Provide the (X, Y) coordinate of the cell's center where the given text is located.  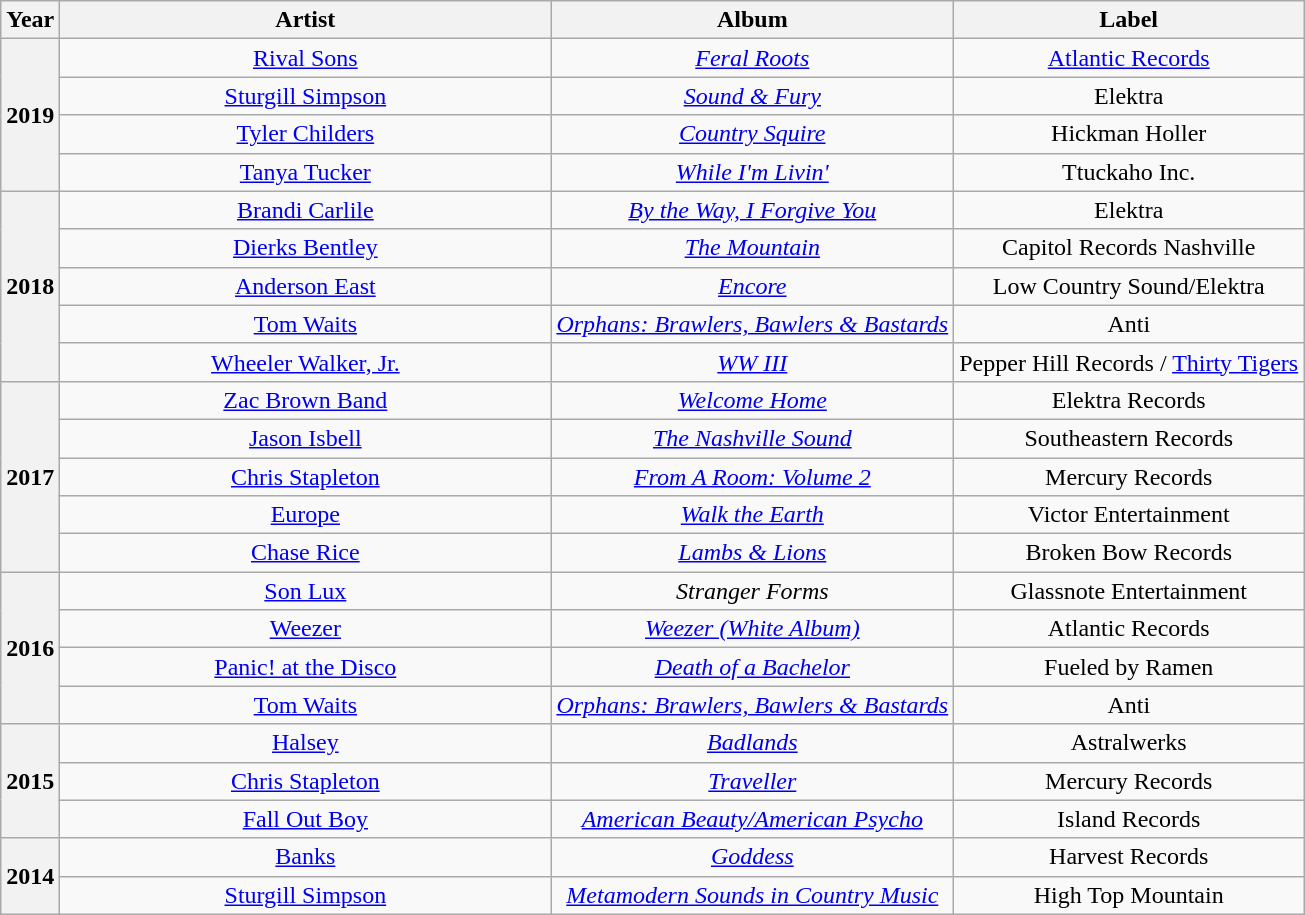
Victor Entertainment (1129, 515)
Album (752, 20)
Chase Rice (306, 553)
Death of a Bachelor (752, 667)
Fall Out Boy (306, 819)
2014 (30, 876)
Lambs & Lions (752, 553)
2017 (30, 476)
Son Lux (306, 591)
Ttuckaho Inc. (1129, 172)
Weezer (306, 629)
Fueled by Ramen (1129, 667)
Country Squire (752, 134)
High Top Mountain (1129, 895)
Weezer (White Album) (752, 629)
Anderson East (306, 286)
Panic! at the Disco (306, 667)
While I'm Livin' (752, 172)
The Nashville Sound (752, 438)
Tanya Tucker (306, 172)
Southeastern Records (1129, 438)
Pepper Hill Records / Thirty Tigers (1129, 362)
Sound & Fury (752, 96)
Zac Brown Band (306, 400)
Low Country Sound/Elektra (1129, 286)
The Mountain (752, 248)
Artist (306, 20)
From A Room: Volume 2 (752, 477)
Rival Sons (306, 58)
Walk the Earth (752, 515)
Elektra Records (1129, 400)
2019 (30, 115)
Astralwerks (1129, 743)
Traveller (752, 781)
2018 (30, 286)
Europe (306, 515)
2015 (30, 781)
Banks (306, 857)
Brandi Carlile (306, 210)
WW III (752, 362)
Island Records (1129, 819)
Glassnote Entertainment (1129, 591)
Year (30, 20)
By the Way, I Forgive You (752, 210)
Hickman Holler (1129, 134)
Halsey (306, 743)
Wheeler Walker, Jr. (306, 362)
Tyler Childers (306, 134)
Metamodern Sounds in Country Music (752, 895)
Broken Bow Records (1129, 553)
Badlands (752, 743)
Feral Roots (752, 58)
Capitol Records Nashville (1129, 248)
2016 (30, 648)
Jason Isbell (306, 438)
Stranger Forms (752, 591)
Harvest Records (1129, 857)
Encore (752, 286)
Welcome Home (752, 400)
American Beauty/American Psycho (752, 819)
Label (1129, 20)
Goddess (752, 857)
Dierks Bentley (306, 248)
